Find where the given text appears and provide that cell's center as [X, Y] coordinate. 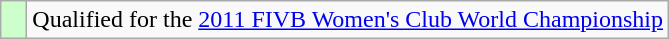
Qualified for the 2011 FIVB Women's Club World Championship [348, 20]
